Identify which cell holds the provided text, then report its (x, y) central coordinate. 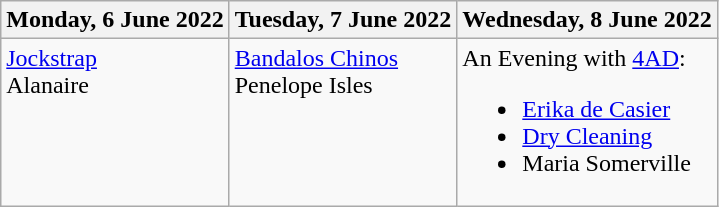
Wednesday, 8 June 2022 (587, 20)
Tuesday, 7 June 2022 (343, 20)
Monday, 6 June 2022 (115, 20)
Bandalos ChinosPenelope Isles (343, 122)
JockstrapAlanaire (115, 122)
An Evening with 4AD:Erika de CasierDry CleaningMaria Somerville (587, 122)
